Identify which cell holds the provided text, then report its [x, y] central coordinate. 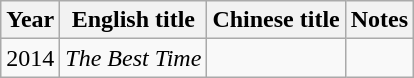
2014 [30, 58]
Year [30, 20]
Chinese title [276, 20]
Notes [379, 20]
English title [134, 20]
The Best Time [134, 58]
